Pinpoint the cell where the given text exists, returning its (x, y) midpoint coordinate. 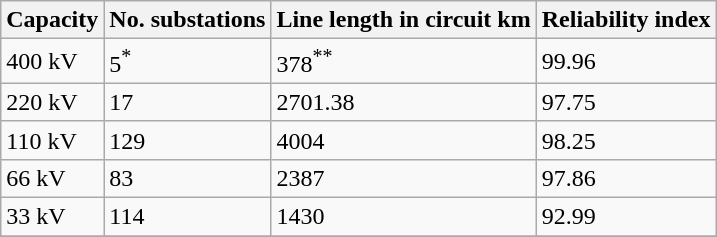
5* (188, 62)
66 kV (52, 178)
220 kV (52, 102)
97.75 (626, 102)
Reliability index (626, 20)
92.99 (626, 217)
No. substations (188, 20)
110 kV (52, 140)
400 kV (52, 62)
378** (404, 62)
33 kV (52, 217)
4004 (404, 140)
99.96 (626, 62)
114 (188, 217)
129 (188, 140)
Capacity (52, 20)
97.86 (626, 178)
2701.38 (404, 102)
1430 (404, 217)
Line length in circuit km (404, 20)
83 (188, 178)
2387 (404, 178)
17 (188, 102)
98.25 (626, 140)
